Return the (X, Y) coordinate for the center point of the cell that contains the specified text.  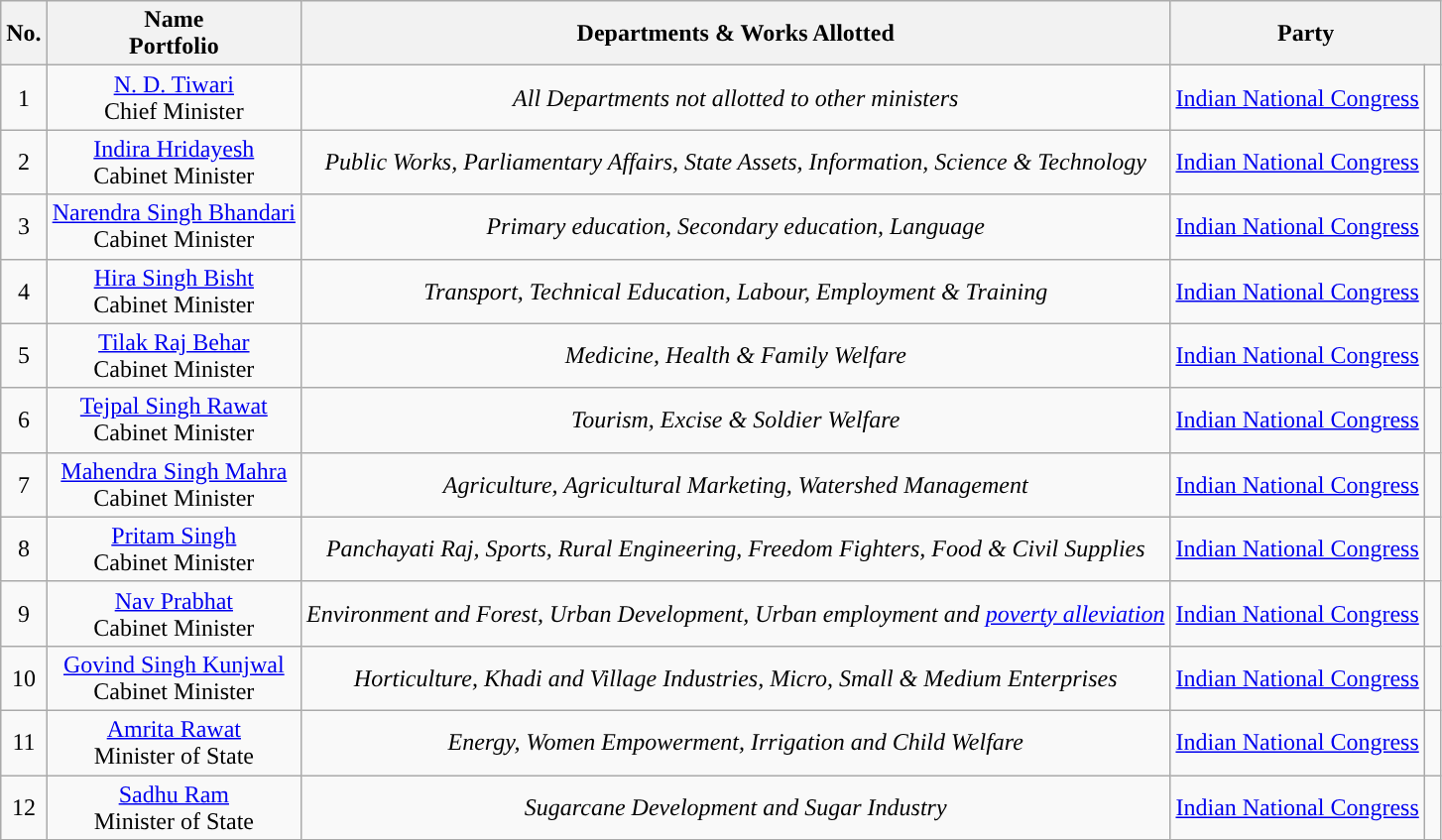
8 (24, 549)
No. (24, 34)
Public Works, Parliamentary Affairs, State Assets, Information, Science & Technology (735, 163)
Primary education, Secondary education, Language (735, 226)
Energy, Women Empowerment, Irrigation and Child Welfare (735, 742)
Indira HridayeshCabinet Minister (174, 163)
6 (24, 420)
4 (24, 292)
Medicine, Health & Family Welfare (735, 355)
5 (24, 355)
Pritam SinghCabinet Minister (174, 549)
NamePortfolio (174, 34)
Transport, Technical Education, Labour, Employment & Training (735, 292)
Govind Singh KunjwalCabinet Minister (174, 678)
Sadhu RamMinister of State (174, 807)
9 (24, 613)
Agriculture, Agricultural Marketing, Watershed Management (735, 484)
Tourism, Excise & Soldier Welfare (735, 420)
Departments & Works Allotted (735, 34)
Tilak Raj BeharCabinet Minister (174, 355)
Party (1305, 34)
7 (24, 484)
Amrita RawatMinister of State (174, 742)
Panchayati Raj, Sports, Rural Engineering, Freedom Fighters, Food & Civil Supplies (735, 549)
Tejpal Singh RawatCabinet Minister (174, 420)
1 (24, 97)
Sugarcane Development and Sugar Industry (735, 807)
N. D. TiwariChief Minister (174, 97)
10 (24, 678)
Horticulture, Khadi and Village Industries, Micro, Small & Medium Enterprises (735, 678)
11 (24, 742)
2 (24, 163)
Mahendra Singh MahraCabinet Minister (174, 484)
Environment and Forest, Urban Development, Urban employment and poverty alleviation (735, 613)
Hira Singh BishtCabinet Minister (174, 292)
All Departments not allotted to other ministers (735, 97)
3 (24, 226)
Nav PrabhatCabinet Minister (174, 613)
Narendra Singh BhandariCabinet Minister (174, 226)
12 (24, 807)
